Capture the cell that displays the provided text and extract its (x, y) central coordinate. 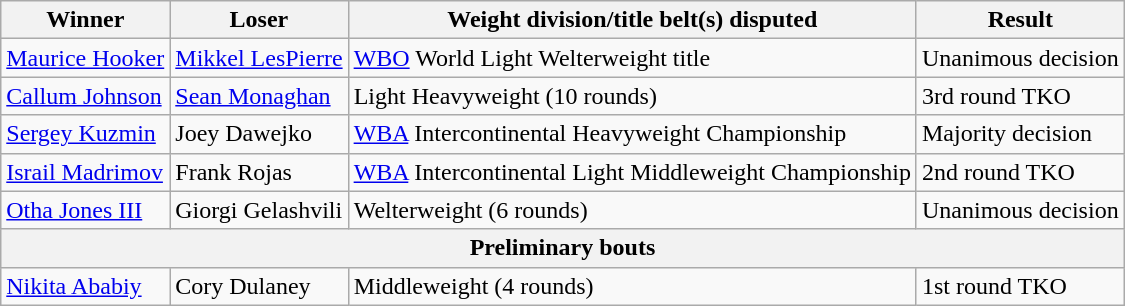
Sean Monaghan (259, 96)
Israil Madrimov (86, 172)
3rd round TKO (1020, 96)
Maurice Hooker (86, 58)
2nd round TKO (1020, 172)
Giorgi Gelashvili (259, 210)
Joey Dawejko (259, 134)
Weight division/title belt(s) disputed (632, 20)
Preliminary bouts (562, 248)
Mikkel LesPierre (259, 58)
WBA Intercontinental Light Middleweight Championship (632, 172)
WBA Intercontinental Heavyweight Championship (632, 134)
Sergey Kuzmin (86, 134)
WBO World Light Welterweight title (632, 58)
Loser (259, 20)
Callum Johnson (86, 96)
Winner (86, 20)
Middleweight (4 rounds) (632, 286)
Frank Rojas (259, 172)
Otha Jones III (86, 210)
Nikita Ababiy (86, 286)
Welterweight (6 rounds) (632, 210)
Result (1020, 20)
1st round TKO (1020, 286)
Cory Dulaney (259, 286)
Light Heavyweight (10 rounds) (632, 96)
Majority decision (1020, 134)
